From the cell containing the given text, extract its center point as (x, y) coordinate. 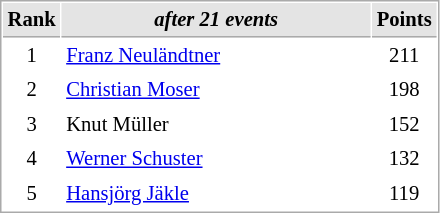
Knut Müller (216, 124)
Werner Schuster (216, 158)
4 (32, 158)
198 (404, 90)
1 (32, 56)
after 21 events (216, 20)
132 (404, 158)
Franz Neuländtner (216, 56)
Points (404, 20)
Rank (32, 20)
5 (32, 194)
119 (404, 194)
211 (404, 56)
Hansjörg Jäkle (216, 194)
Christian Moser (216, 90)
3 (32, 124)
152 (404, 124)
2 (32, 90)
